Locate the cell with the specified text and output its (x, y) center coordinate. 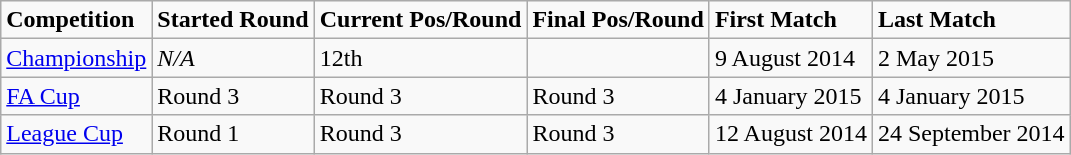
Competition (76, 20)
12 August 2014 (790, 134)
Round 1 (233, 134)
N/A (233, 58)
Current Pos/Round (420, 20)
12th (420, 58)
9 August 2014 (790, 58)
2 May 2015 (971, 58)
24 September 2014 (971, 134)
Last Match (971, 20)
FA Cup (76, 96)
Championship (76, 58)
Final Pos/Round (618, 20)
First Match (790, 20)
Started Round (233, 20)
League Cup (76, 134)
